Output the (X, Y) coordinate of the center of the cell containing the given text.  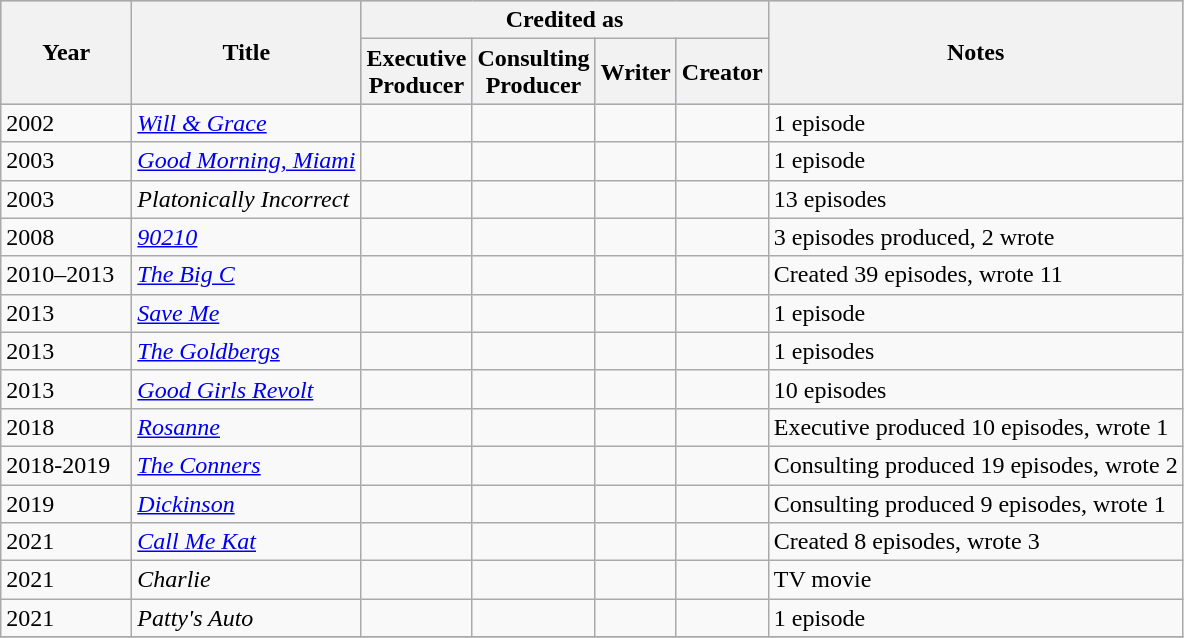
Platonically Incorrect (246, 199)
Will & Grace (246, 123)
ExecutiveProducer (416, 72)
2002 (66, 123)
2019 (66, 503)
The Conners (246, 465)
The Goldbergs (246, 351)
2018-2019 (66, 465)
Good Girls Revolt (246, 389)
Rosanne (246, 427)
Writer (636, 72)
2008 (66, 237)
Charlie (246, 580)
Executive produced 10 episodes, wrote 1 (976, 427)
Call Me Kat (246, 542)
2010–2013 (66, 275)
Patty's Auto (246, 618)
Save Me (246, 313)
Creator (722, 72)
Created 8 episodes, wrote 3 (976, 542)
Consulting produced 9 episodes, wrote 1 (976, 503)
10 episodes (976, 389)
Credited as (564, 20)
Year (66, 52)
Dickinson (246, 503)
Consulting produced 19 episodes, wrote 2 (976, 465)
Good Morning, Miami (246, 161)
1 episodes (976, 351)
3 episodes produced, 2 wrote (976, 237)
2018 (66, 427)
The Big C (246, 275)
Title (246, 52)
13 episodes (976, 199)
TV movie (976, 580)
90210 (246, 237)
Notes (976, 52)
Created 39 episodes, wrote 11 (976, 275)
ConsultingProducer (534, 72)
